Identify which cell holds the provided text, then report its [X, Y] central coordinate. 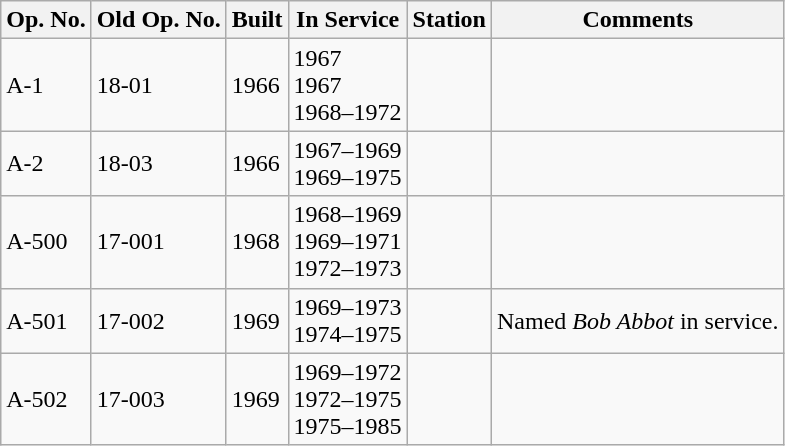
1969–19731974–1975 [348, 320]
A-502 [46, 399]
18-01 [158, 85]
Named Bob Abbot in service. [638, 320]
18-03 [158, 164]
1968 [257, 242]
A-500 [46, 242]
17-003 [158, 399]
A-1 [46, 85]
1969–19721972–19751975–1985 [348, 399]
Built [257, 20]
1967–19691969–1975 [348, 164]
196719671968–1972 [348, 85]
In Service [348, 20]
A-501 [46, 320]
17-001 [158, 242]
17-002 [158, 320]
Comments [638, 20]
Old Op. No. [158, 20]
Station [449, 20]
1968–19691969–19711972–1973 [348, 242]
A-2 [46, 164]
Op. No. [46, 20]
